Find where the given text appears and provide that cell's center as (X, Y) coordinate. 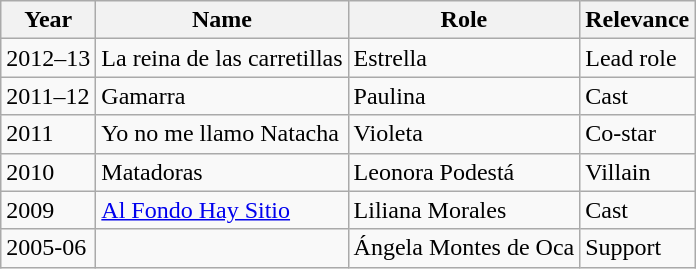
2012–13 (48, 58)
Paulina (464, 96)
Role (464, 20)
La reina de las carretillas (222, 58)
Name (222, 20)
Liliana Morales (464, 210)
2009 (48, 210)
Support (638, 248)
2011 (48, 134)
Matadoras (222, 172)
Yo no me llamo Natacha (222, 134)
Estrella (464, 58)
Year (48, 20)
2010 (48, 172)
Lead role (638, 58)
Co-star (638, 134)
Leonora Podestá (464, 172)
Violeta (464, 134)
Gamarra (222, 96)
2005-06 (48, 248)
2011–12 (48, 96)
Villain (638, 172)
Relevance (638, 20)
Al Fondo Hay Sitio (222, 210)
Ángela Montes de Oca (464, 248)
